Detect which cell encompasses the target text, then output its [x, y] center coordinate. 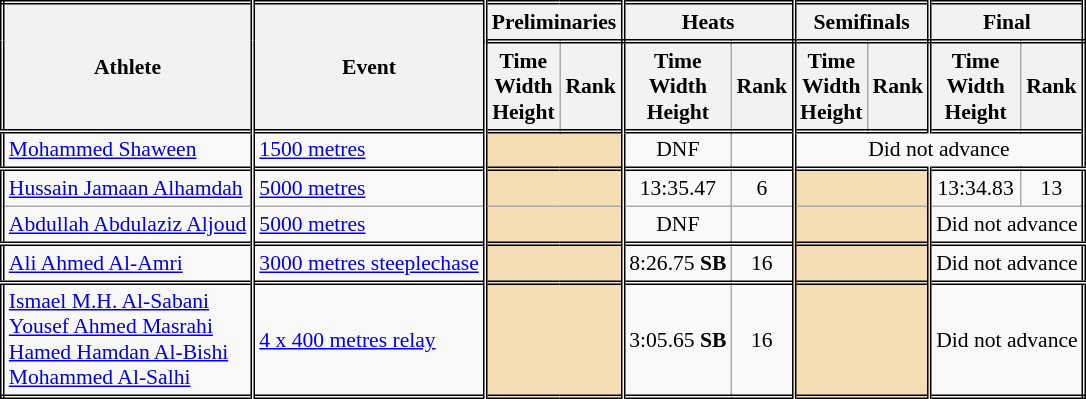
Ismael M.H. Al-SabaniYousef Ahmed MasrahiHamed Hamdan Al-BishiMohammed Al-Salhi [128, 340]
Semifinals [862, 22]
Athlete [128, 67]
Event [369, 67]
3000 metres steeplechase [369, 264]
13 [1052, 188]
3:05.65 SB [678, 340]
13:34.83 [976, 188]
Heats [708, 22]
Mohammed Shaween [128, 150]
Hussain Jamaan Alhamdah [128, 188]
1500 metres [369, 150]
13:35.47 [678, 188]
Abdullah Abdulaziz Aljoud [128, 226]
6 [763, 188]
Ali Ahmed Al-Amri [128, 264]
8:26.75 SB [678, 264]
4 x 400 metres relay [369, 340]
Preliminaries [554, 22]
Final [1008, 22]
